Return [X, Y] of the center of cell containing provided text 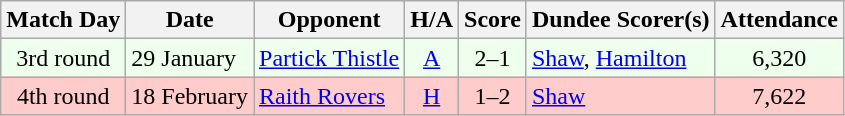
H/A [432, 20]
Partick Thistle [330, 58]
2–1 [493, 58]
4th round [64, 96]
Score [493, 20]
Raith Rovers [330, 96]
Match Day [64, 20]
A [432, 58]
Attendance [779, 20]
7,622 [779, 96]
Dundee Scorer(s) [620, 20]
Opponent [330, 20]
H [432, 96]
29 January [190, 58]
1–2 [493, 96]
3rd round [64, 58]
Shaw, Hamilton [620, 58]
Date [190, 20]
Shaw [620, 96]
18 February [190, 96]
6,320 [779, 58]
